Search for the cell housing the specified text and yield its (X, Y) center coordinate. 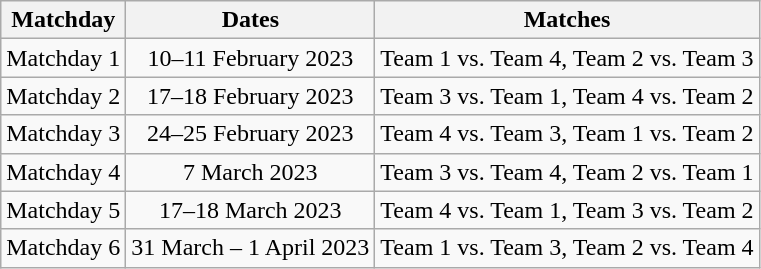
Matchday 2 (64, 96)
31 March – 1 April 2023 (250, 248)
Matchday 4 (64, 172)
Team 4 vs. Team 3, Team 1 vs. Team 2 (567, 134)
17–18 February 2023 (250, 96)
Dates (250, 20)
24–25 February 2023 (250, 134)
Matchday 3 (64, 134)
7 March 2023 (250, 172)
17–18 March 2023 (250, 210)
Matchday (64, 20)
Matchday 1 (64, 58)
Team 1 vs. Team 3, Team 2 vs. Team 4 (567, 248)
Matches (567, 20)
Matchday 6 (64, 248)
Team 3 vs. Team 1, Team 4 vs. Team 2 (567, 96)
10–11 February 2023 (250, 58)
Team 4 vs. Team 1, Team 3 vs. Team 2 (567, 210)
Team 1 vs. Team 4, Team 2 vs. Team 3 (567, 58)
Team 3 vs. Team 4, Team 2 vs. Team 1 (567, 172)
Matchday 5 (64, 210)
